Find where the given text appears and provide that cell's center as (x, y) coordinate. 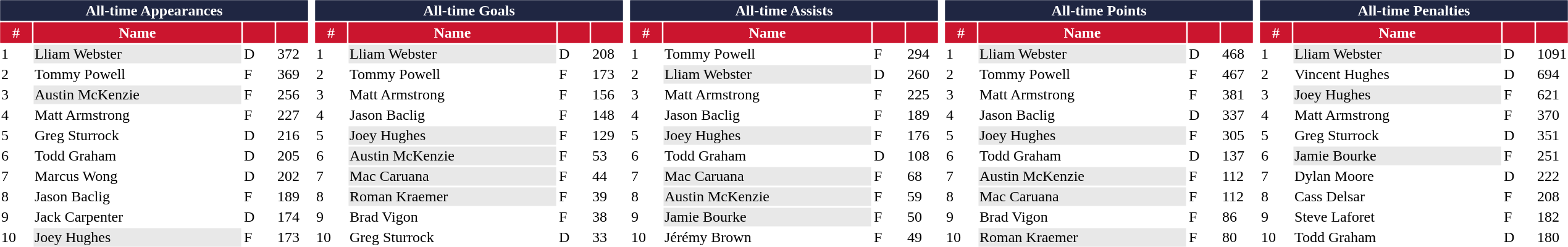
372 (293, 54)
80 (1238, 238)
All-time Assists (784, 10)
156 (608, 94)
468 (1238, 54)
337 (1238, 115)
49 (923, 238)
Vincent Hughes (1397, 75)
All-time Appearances (154, 10)
Cass Delsar (1397, 197)
Marcus Wong (137, 176)
260 (923, 75)
227 (293, 115)
148 (608, 115)
370 (1553, 115)
33 (608, 238)
256 (293, 94)
129 (608, 135)
176 (923, 135)
108 (923, 156)
59 (923, 197)
180 (1553, 238)
50 (923, 217)
Steve Laforet (1397, 217)
369 (293, 75)
216 (293, 135)
39 (608, 197)
44 (608, 176)
294 (923, 54)
222 (1553, 176)
86 (1238, 217)
137 (1238, 156)
182 (1553, 217)
351 (1553, 135)
467 (1238, 75)
All-time Points (1099, 10)
All-time Penalties (1414, 10)
381 (1238, 94)
Jack Carpenter (137, 217)
225 (923, 94)
305 (1238, 135)
251 (1553, 156)
All-time Goals (469, 10)
205 (293, 156)
53 (608, 156)
38 (608, 217)
174 (293, 217)
202 (293, 176)
694 (1553, 75)
Dylan Moore (1397, 176)
1091 (1553, 54)
68 (923, 176)
621 (1553, 94)
Jérémy Brown (767, 238)
